Output the (X, Y) coordinate of the center of the cell containing the given text.  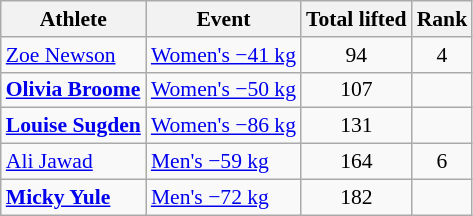
Rank (442, 19)
Men's −72 kg (224, 197)
4 (442, 55)
Women's −50 kg (224, 90)
131 (356, 126)
182 (356, 197)
Micky Yule (74, 197)
94 (356, 55)
Athlete (74, 19)
Olivia Broome (74, 90)
164 (356, 162)
Louise Sugden (74, 126)
Women's −86 kg (224, 126)
107 (356, 90)
Men's −59 kg (224, 162)
Total lifted (356, 19)
Women's −41 kg (224, 55)
Event (224, 19)
Zoe Newson (74, 55)
6 (442, 162)
Ali Jawad (74, 162)
